Search for the cell housing the specified text and yield its [x, y] center coordinate. 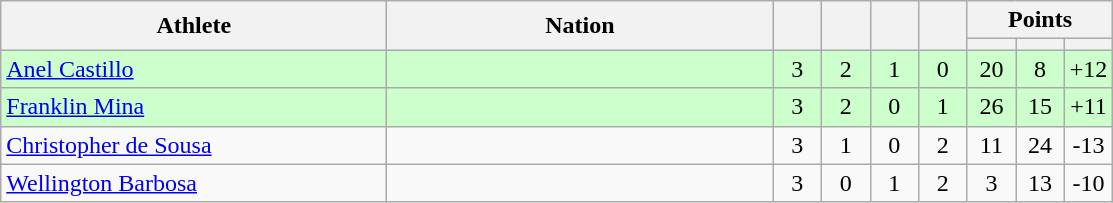
+11 [1088, 107]
+12 [1088, 69]
Athlete [194, 26]
-10 [1088, 183]
24 [1040, 145]
15 [1040, 107]
11 [992, 145]
13 [1040, 183]
Franklin Mina [194, 107]
8 [1040, 69]
Nation [580, 26]
Anel Castillo [194, 69]
-13 [1088, 145]
26 [992, 107]
Wellington Barbosa [194, 183]
20 [992, 69]
Points [1040, 20]
Christopher de Sousa [194, 145]
